Identify which cell holds the provided text, then report its (X, Y) central coordinate. 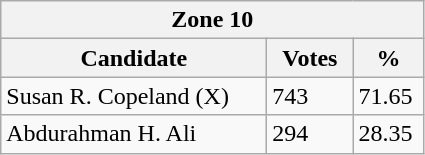
% (388, 58)
Zone 10 (212, 20)
743 (310, 96)
Candidate (134, 58)
71.65 (388, 96)
294 (310, 134)
Susan R. Copeland (X) (134, 96)
28.35 (388, 134)
Abdurahman H. Ali (134, 134)
Votes (310, 58)
